Identify which cell holds the provided text, then report its (X, Y) central coordinate. 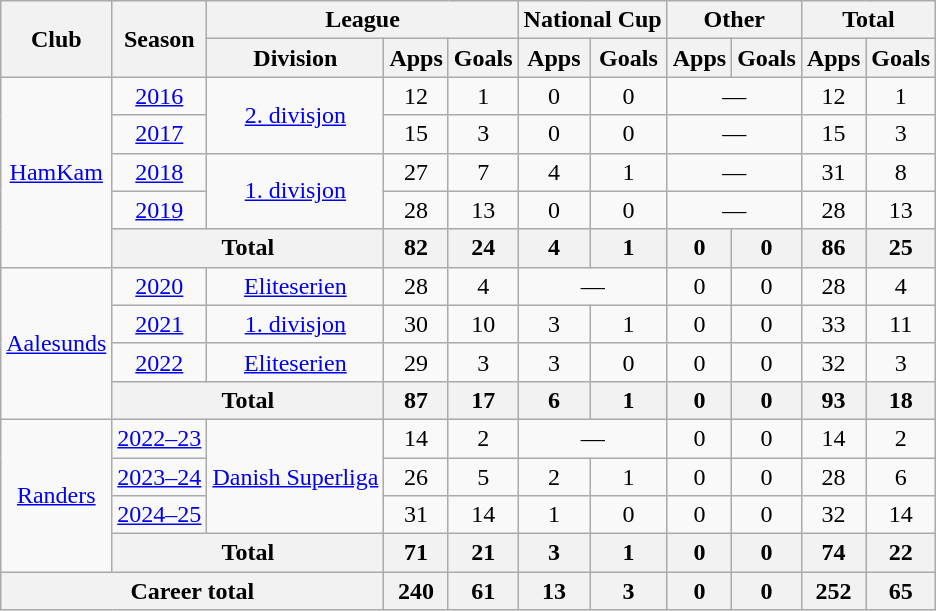
24 (483, 248)
26 (416, 477)
29 (416, 362)
22 (901, 553)
71 (416, 553)
2022–23 (160, 438)
Other (734, 20)
25 (901, 248)
7 (483, 172)
21 (483, 553)
27 (416, 172)
HamKam (56, 172)
Career total (192, 591)
30 (416, 324)
2021 (160, 324)
87 (416, 400)
93 (833, 400)
61 (483, 591)
Randers (56, 495)
86 (833, 248)
National Cup (592, 20)
252 (833, 591)
17 (483, 400)
2023–24 (160, 477)
8 (901, 172)
10 (483, 324)
2016 (160, 96)
65 (901, 591)
82 (416, 248)
League (362, 20)
2024–25 (160, 515)
Division (296, 58)
18 (901, 400)
Aalesunds (56, 343)
2020 (160, 286)
Club (56, 39)
2018 (160, 172)
Danish Superliga (296, 476)
11 (901, 324)
240 (416, 591)
2022 (160, 362)
2017 (160, 134)
Season (160, 39)
2. divisjon (296, 115)
2019 (160, 210)
33 (833, 324)
5 (483, 477)
74 (833, 553)
